From the cell containing the given text, extract its center point as (x, y) coordinate. 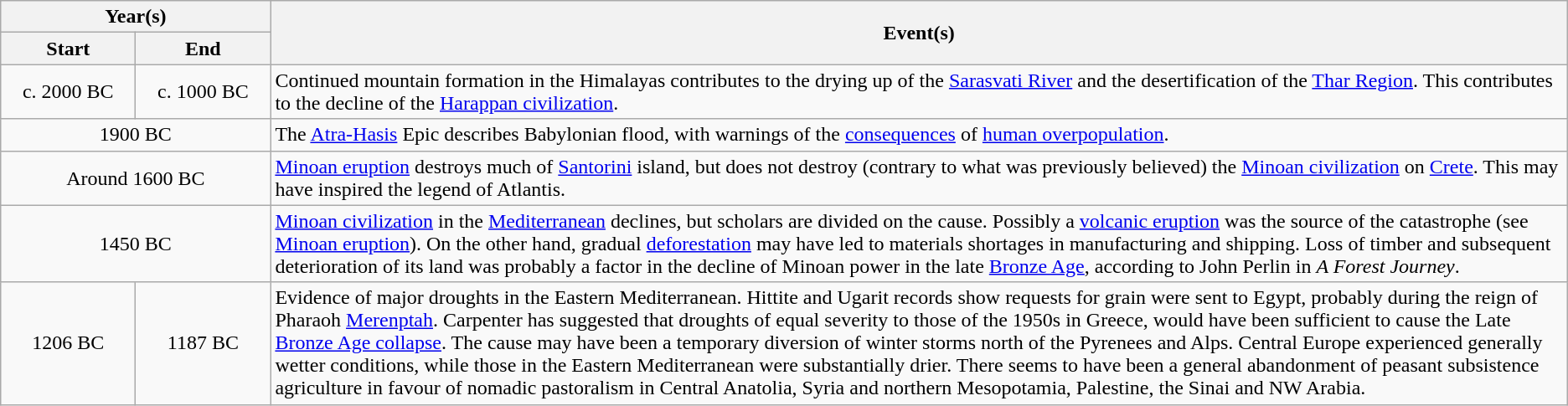
Year(s) (136, 17)
1187 BC (203, 343)
Event(s) (919, 33)
The Atra-Hasis Epic describes Babylonian flood, with warnings of the consequences of human overpopulation. (919, 135)
Start (69, 49)
End (203, 49)
1900 BC (136, 135)
c. 1000 BC (203, 92)
1206 BC (69, 343)
Around 1600 BC (136, 177)
1450 BC (136, 244)
c. 2000 BC (69, 92)
